From the cell containing the given text, extract its center point as (x, y) coordinate. 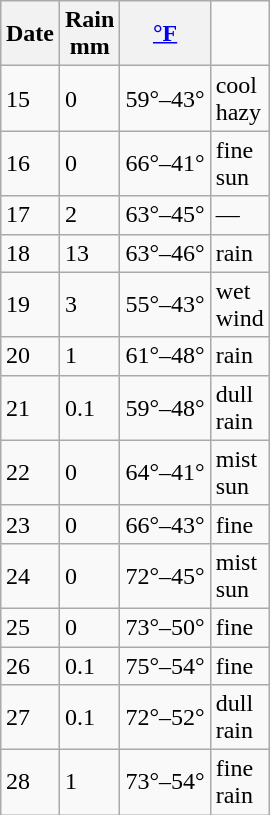
23 (30, 524)
°F (165, 34)
28 (30, 782)
15 (30, 98)
wetwind (240, 304)
66°–41° (165, 164)
2 (90, 215)
24 (30, 576)
25 (30, 627)
18 (30, 253)
63°–45° (165, 215)
63°–46° (165, 253)
22 (30, 472)
64°–41° (165, 472)
73°–54° (165, 782)
13 (90, 253)
— (240, 215)
55°–43° (165, 304)
26 (30, 665)
19 (30, 304)
66°–43° (165, 524)
finerain (240, 782)
3 (90, 304)
20 (30, 356)
27 (30, 718)
72°–45° (165, 576)
17 (30, 215)
59°–43° (165, 98)
72°–52° (165, 718)
59°–48° (165, 408)
finesun (240, 164)
16 (30, 164)
21 (30, 408)
61°–48° (165, 356)
coolhazy (240, 98)
73°–50° (165, 627)
Date (30, 34)
75°–54° (165, 665)
Rainmm (90, 34)
